Scan for the cell matching the given text and deliver its (x, y) coordinate at center. 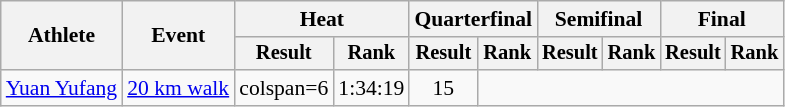
Quarterfinal (473, 19)
1:34:19 (371, 88)
15 (443, 88)
Heat (322, 19)
Yuan Yufang (62, 88)
Final (722, 19)
colspan=6 (284, 88)
Event (178, 36)
20 km walk (178, 88)
Semifinal (598, 19)
Athlete (62, 36)
